Scan for the cell matching the given text and deliver its (x, y) coordinate at center. 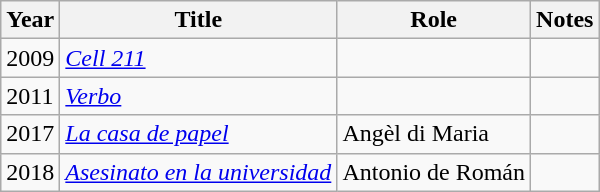
2011 (30, 96)
Verbo (198, 96)
La casa de papel (198, 134)
Antonio de Román (434, 172)
2017 (30, 134)
Notes (565, 20)
2018 (30, 172)
Role (434, 20)
Cell 211 (198, 58)
Asesinato en la universidad (198, 172)
Title (198, 20)
Angèl di Maria (434, 134)
2009 (30, 58)
Year (30, 20)
